Determine the [X, Y] coordinate at the center of the cell enclosing the given text.  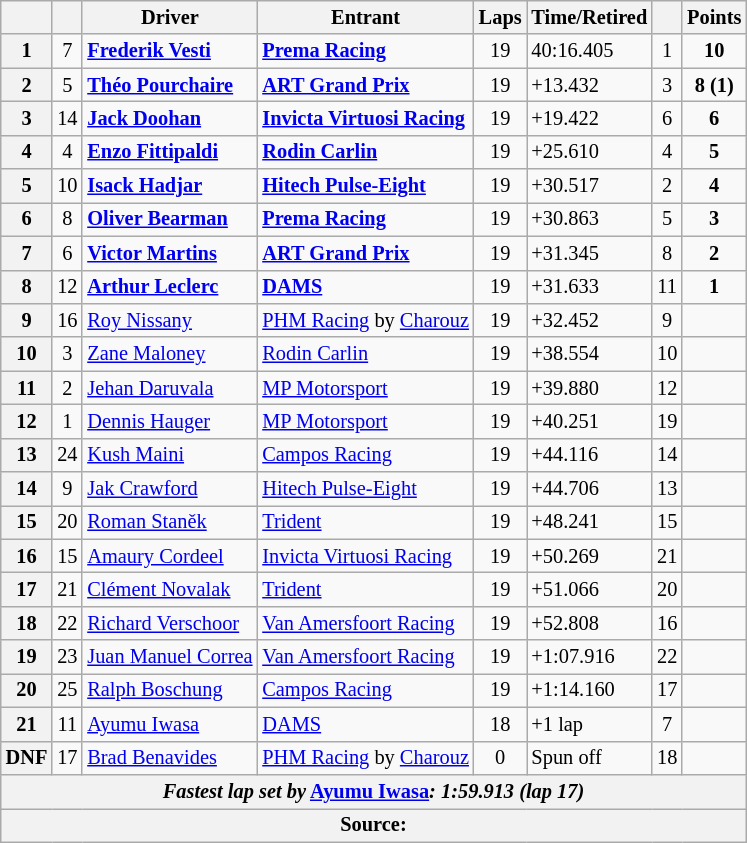
Jehan Daruvala [170, 388]
+40.251 [590, 421]
Ralph Boschung [170, 690]
Laps [500, 17]
Ayumu Iwasa [170, 724]
Clément Novalak [170, 589]
+52.808 [590, 623]
Source: [374, 825]
Arthur Leclerc [170, 287]
40:16.405 [590, 51]
+30.517 [590, 186]
+30.863 [590, 219]
Isack Hadjar [170, 186]
+25.610 [590, 152]
+19.422 [590, 118]
Frederik Vesti [170, 51]
Enzo Fittipaldi [170, 152]
Amaury Cordeel [170, 556]
Entrant [365, 17]
0 [500, 758]
Jack Doohan [170, 118]
Kush Maini [170, 455]
Points [714, 17]
Zane Maloney [170, 354]
Spun off [590, 758]
+1 lap [590, 724]
Fastest lap set by Ayumu Iwasa: 1:59.913 (lap 17) [374, 791]
+48.241 [590, 522]
Théo Pourchaire [170, 85]
Juan Manuel Correa [170, 657]
Roy Nissany [170, 320]
Driver [170, 17]
+50.269 [590, 556]
+51.066 [590, 589]
Richard Verschoor [170, 623]
+39.880 [590, 388]
Oliver Bearman [170, 219]
+1:07.916 [590, 657]
23 [67, 657]
+31.345 [590, 253]
+31.633 [590, 287]
Time/Retired [590, 17]
8 (1) [714, 85]
Dennis Hauger [170, 421]
DNF [27, 758]
25 [67, 690]
+1:14.160 [590, 690]
Victor Martins [170, 253]
+32.452 [590, 320]
Roman Staněk [170, 522]
+44.706 [590, 489]
+38.554 [590, 354]
Brad Benavides [170, 758]
+13.432 [590, 85]
Jak Crawford [170, 489]
+44.116 [590, 455]
24 [67, 455]
